Search for the cell housing the specified text and yield its (X, Y) center coordinate. 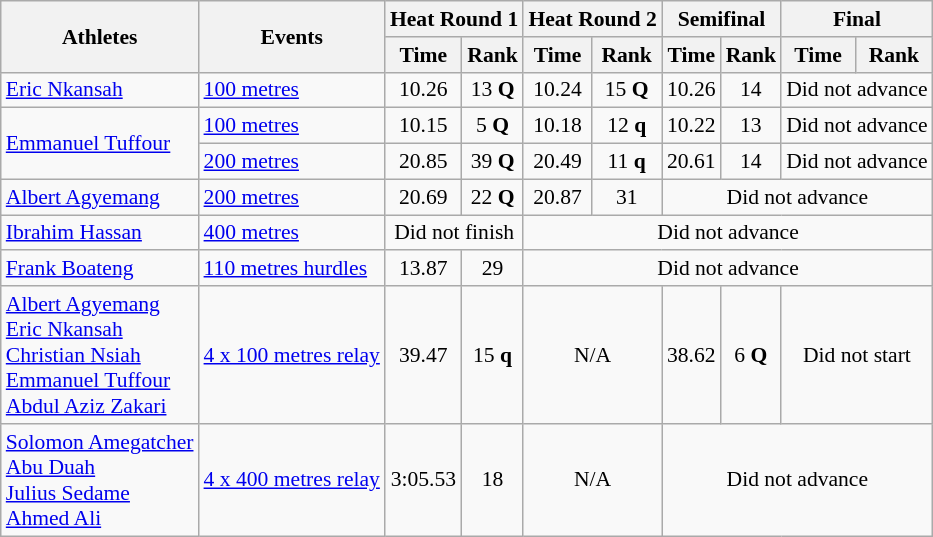
Albert AgyemangEric NkansahChristian NsiahEmmanuel TuffourAbdul Aziz Zakari (100, 355)
Did not finish (454, 233)
10.15 (424, 126)
20.61 (692, 162)
13.87 (424, 269)
Frank Boateng (100, 269)
Emmanuel Tuffour (100, 144)
31 (627, 197)
3:05.53 (424, 480)
10.22 (692, 126)
11 q (627, 162)
Heat Round 2 (592, 19)
15 Q (627, 90)
Events (292, 36)
39.47 (424, 355)
20.85 (424, 162)
18 (493, 480)
39 Q (493, 162)
20.49 (557, 162)
Albert Agyemang (100, 197)
Semifinal (722, 19)
13 (752, 126)
4 x 400 metres relay (292, 480)
4 x 100 metres relay (292, 355)
Solomon AmegatcherAbu DuahJulius SedameAhmed Ali (100, 480)
6 Q (752, 355)
13 Q (493, 90)
110 metres hurdles (292, 269)
20.87 (557, 197)
22 Q (493, 197)
Heat Round 1 (454, 19)
29 (493, 269)
Athletes (100, 36)
Ibrahim Hassan (100, 233)
20.69 (424, 197)
12 q (627, 126)
10.24 (557, 90)
5 Q (493, 126)
Did not start (857, 355)
Eric Nkansah (100, 90)
Final (857, 19)
400 metres (292, 233)
38.62 (692, 355)
15 q (493, 355)
10.18 (557, 126)
